Search for the cell housing the specified text and yield its (x, y) center coordinate. 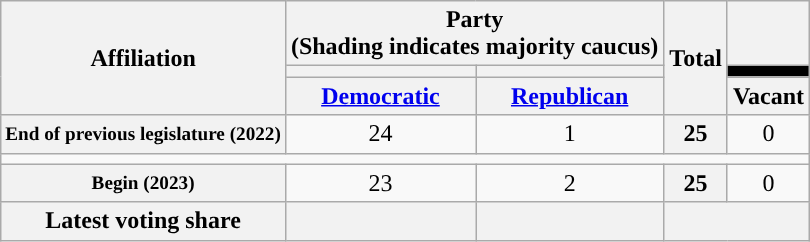
Latest voting share (144, 221)
Total (696, 58)
2 (570, 183)
1 (570, 134)
Party(Shading indicates majority caucus) (474, 34)
23 (380, 183)
24 (380, 134)
Democratic (380, 96)
Vacant (768, 96)
Affiliation (144, 58)
Republican (570, 96)
Begin (2023) (144, 183)
End of previous legislature (2022) (144, 134)
